Output the [X, Y] coordinate of the center of the cell containing the given text.  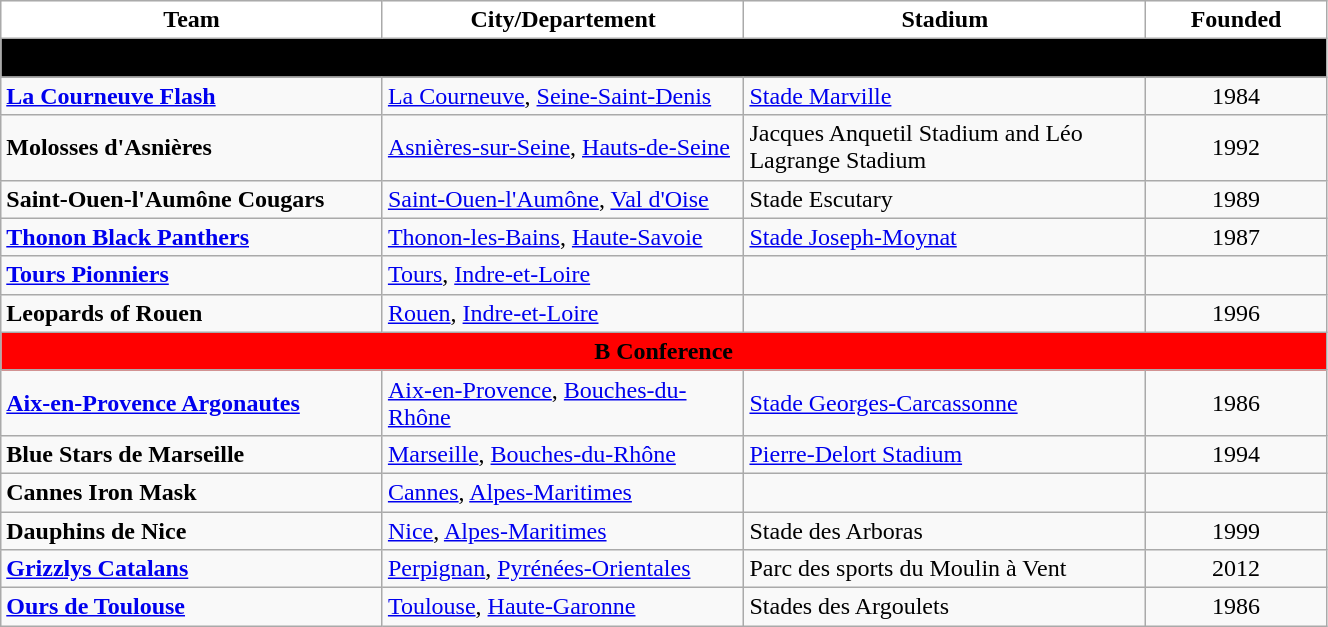
Jacques Anquetil Stadium and Léo Lagrange Stadium [945, 148]
Tours, Indre-et-Loire [563, 275]
Stade Joseph-Moynat [945, 237]
Founded [1236, 20]
Thonon Black Panthers [192, 237]
Grizzlys Catalans [192, 569]
Saint-Ouen-l'Aumône, Val d'Oise [563, 199]
Ours de Toulouse [192, 607]
Cannes Iron Mask [192, 492]
Stade Escutary [945, 199]
1987 [1236, 237]
Dauphins de Nice [192, 531]
La Courneuve Flash [192, 96]
Leopards of Rouen [192, 313]
1999 [1236, 531]
A Conference [664, 58]
Stadium [945, 20]
Tours Pionniers [192, 275]
Team [192, 20]
Stade Marville [945, 96]
Aix-en-Provence, Bouches-du-Rhône [563, 402]
Stade des Arboras [945, 531]
Aix-en-Provence Argonautes [192, 402]
Rouen, Indre-et-Loire [563, 313]
Pierre-Delort Stadium [945, 454]
Stade Georges-Carcassonne [945, 402]
Stades des Argoulets [945, 607]
Blue Stars de Marseille [192, 454]
1996 [1236, 313]
Molosses d'Asnières [192, 148]
Marseille, Bouches-du-Rhône [563, 454]
1984 [1236, 96]
Toulouse, Haute-Garonne [563, 607]
B Conference [664, 351]
Asnières-sur-Seine, Hauts-de-Seine [563, 148]
La Courneuve, Seine-Saint-Denis [563, 96]
Perpignan, Pyrénées-Orientales [563, 569]
Nice, Alpes-Maritimes [563, 531]
1994 [1236, 454]
2012 [1236, 569]
Thonon-les-Bains, Haute-Savoie [563, 237]
Cannes, Alpes-Maritimes [563, 492]
Saint-Ouen-l'Aumône Cougars [192, 199]
Parc des sports du Moulin à Vent [945, 569]
1989 [1236, 199]
City/Departement [563, 20]
1992 [1236, 148]
